Capture the cell that displays the provided text and extract its (x, y) central coordinate. 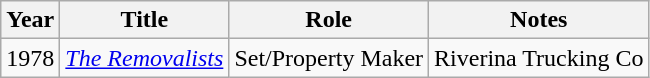
Year (30, 20)
Title (144, 20)
The Removalists (144, 58)
Set/Property Maker (329, 58)
Notes (539, 20)
Role (329, 20)
Riverina Trucking Co (539, 58)
1978 (30, 58)
